Pinpoint the cell where the given text exists, returning its [X, Y] midpoint coordinate. 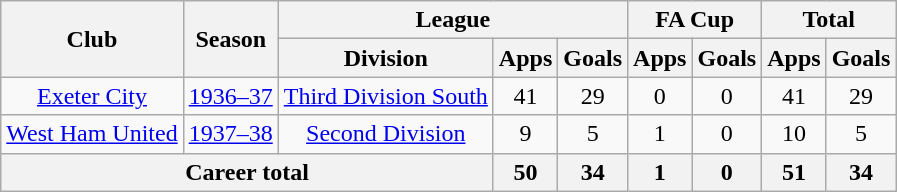
10 [794, 134]
Second Division [386, 134]
Career total [248, 172]
FA Cup [695, 20]
Club [92, 39]
West Ham United [92, 134]
Third Division South [386, 96]
1937–38 [230, 134]
9 [525, 134]
Exeter City [92, 96]
League [452, 20]
1936–37 [230, 96]
51 [794, 172]
Total [829, 20]
Division [386, 58]
50 [525, 172]
Season [230, 39]
